From the cell containing the given text, extract its center point as (X, Y) coordinate. 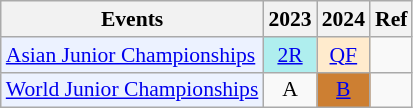
2023 (290, 19)
2R (290, 55)
Asian Junior Championships (132, 55)
2024 (344, 19)
Events (132, 19)
B (344, 90)
Ref (391, 19)
QF (344, 55)
A (290, 90)
World Junior Championships (132, 90)
